Pinpoint the cell where the given text exists, returning its [X, Y] midpoint coordinate. 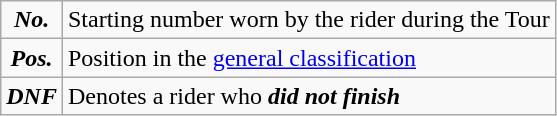
Starting number worn by the rider during the Tour [308, 20]
No. [32, 20]
Position in the general classification [308, 58]
Pos. [32, 58]
Denotes a rider who did not finish [308, 96]
DNF [32, 96]
